Detect which cell encompasses the target text, then output its (X, Y) center coordinate. 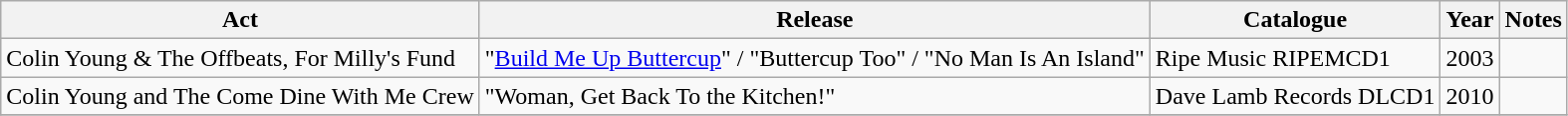
Colin Young & The Offbeats, For Milly's Fund (241, 58)
Dave Lamb Records DLCD1 (1295, 96)
2003 (1470, 58)
Act (241, 20)
"Woman, Get Back To the Kitchen!" (815, 96)
"Build Me Up Buttercup" / "Buttercup Too" / "No Man Is An Island" (815, 58)
Ripe Music RIPEMCD1 (1295, 58)
Colin Young and The Come Dine With Me Crew (241, 96)
Release (815, 20)
Year (1470, 20)
2010 (1470, 96)
Catalogue (1295, 20)
Notes (1533, 20)
